Capture the cell that displays the provided text and extract its [x, y] central coordinate. 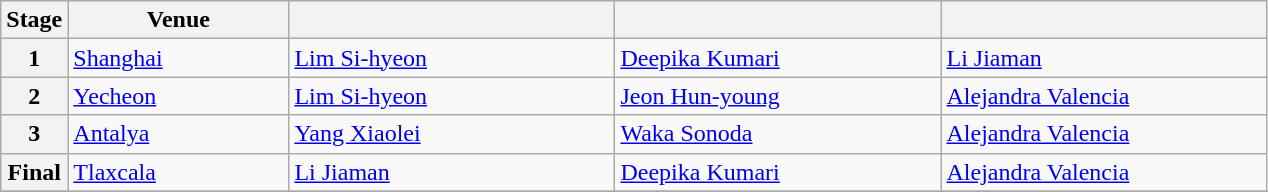
2 [34, 96]
Stage [34, 20]
Shanghai [178, 58]
1 [34, 58]
Yang Xiaolei [452, 134]
Yecheon [178, 96]
Tlaxcala [178, 172]
Waka Sonoda [778, 134]
Jeon Hun-young [778, 96]
Final [34, 172]
3 [34, 134]
Venue [178, 20]
Antalya [178, 134]
